Return [x, y] of the center of cell containing provided text 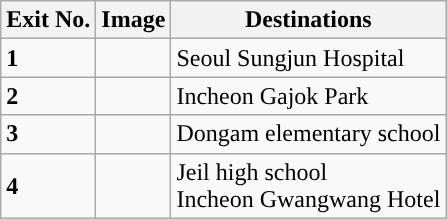
Seoul Sungjun Hospital [308, 58]
Dongam elementary school [308, 134]
Jeil high schoolIncheon Gwangwang Hotel [308, 186]
1 [48, 58]
Exit No. [48, 20]
Destinations [308, 20]
Incheon Gajok Park [308, 96]
3 [48, 134]
2 [48, 96]
Image [134, 20]
4 [48, 186]
